For the text-containing cell, return its midpoint in (x, y) coordinate format. 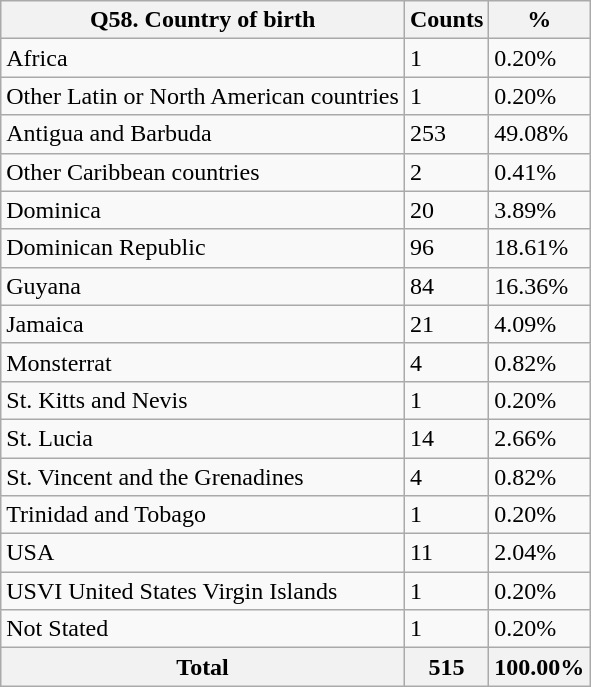
2.66% (540, 438)
2 (446, 172)
Africa (203, 58)
St. Lucia (203, 438)
Monsterrat (203, 362)
20 (446, 210)
21 (446, 324)
14 (446, 438)
3.89% (540, 210)
Other Latin or North American countries (203, 96)
Dominica (203, 210)
Dominican Republic (203, 248)
4.09% (540, 324)
Not Stated (203, 629)
St. Kitts and Nevis (203, 400)
253 (446, 134)
Trinidad and Tobago (203, 515)
Total (203, 667)
515 (446, 667)
11 (446, 553)
Guyana (203, 286)
Antigua and Barbuda (203, 134)
Other Caribbean countries (203, 172)
96 (446, 248)
84 (446, 286)
Counts (446, 20)
16.36% (540, 286)
USA (203, 553)
Q58. Country of birth (203, 20)
% (540, 20)
0.41% (540, 172)
USVI United States Virgin Islands (203, 591)
100.00% (540, 667)
2.04% (540, 553)
St. Vincent and the Grenadines (203, 477)
18.61% (540, 248)
Jamaica (203, 324)
49.08% (540, 134)
